Capture the cell that displays the provided text and extract its [x, y] central coordinate. 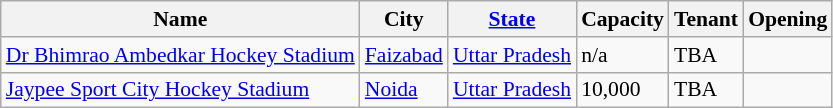
Faizabad [404, 55]
Dr Bhimrao Ambedkar Hockey Stadium [180, 55]
City [404, 19]
10,000 [622, 90]
Name [180, 19]
Opening [788, 19]
Jaypee Sport City Hockey Stadium [180, 90]
State [512, 19]
Capacity [622, 19]
Noida [404, 90]
n/a [622, 55]
Tenant [706, 19]
